Return [x, y] of the center of cell containing provided text 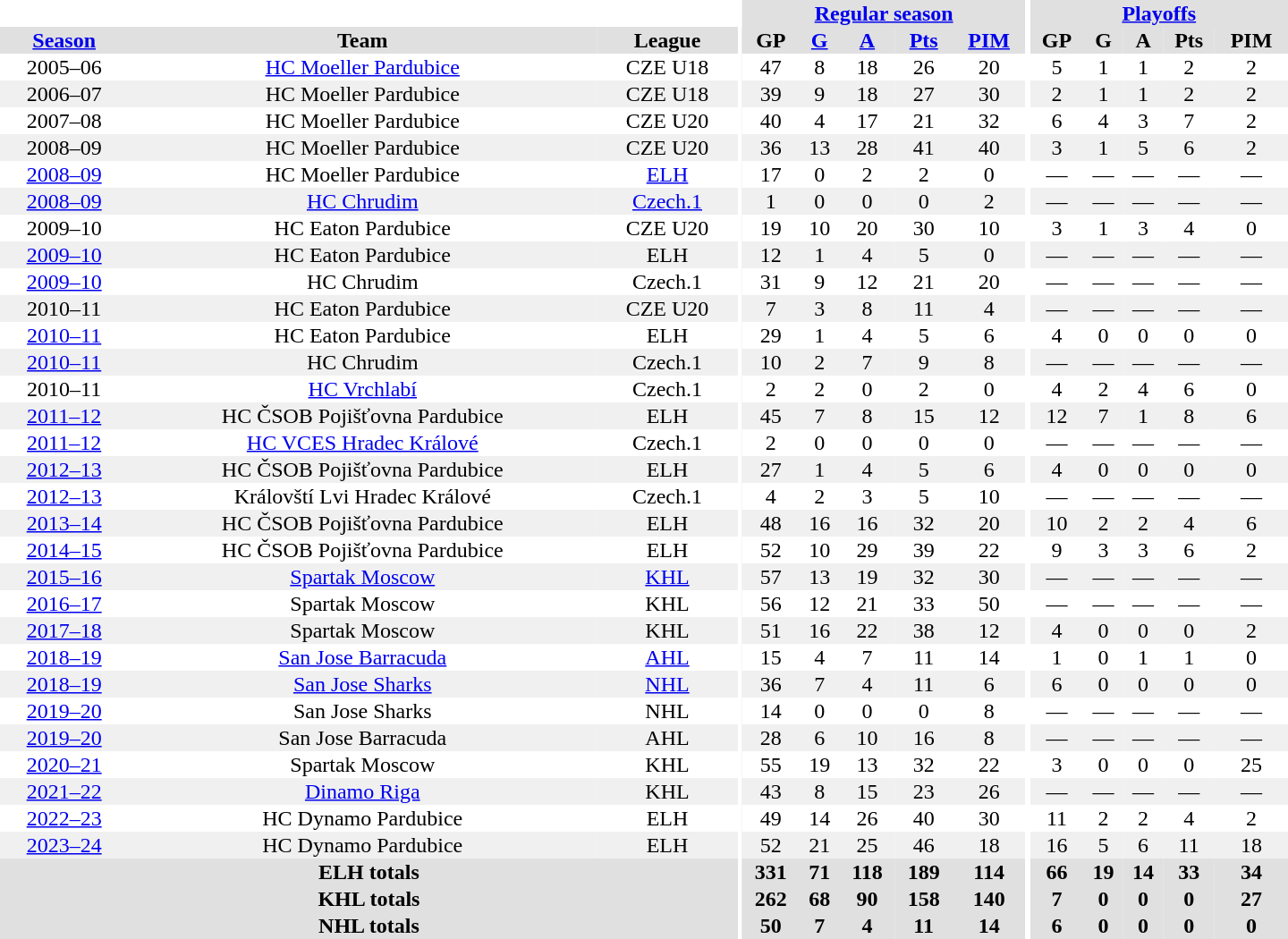
Season [64, 40]
158 [924, 899]
43 [771, 791]
2020–21 [64, 765]
66 [1057, 872]
Team [362, 40]
90 [867, 899]
Regular season [884, 13]
34 [1251, 872]
2013–14 [64, 523]
2005–06 [64, 67]
57 [771, 577]
2017–18 [64, 630]
331 [771, 872]
HC Vrchlabí [362, 389]
HC VCES Hradec Králové [362, 443]
2022–23 [64, 818]
49 [771, 818]
46 [924, 845]
2016–17 [64, 604]
189 [924, 872]
38 [924, 630]
41 [924, 148]
45 [771, 416]
Playoffs [1159, 13]
Královští Lvi Hradec Králové [362, 496]
114 [989, 872]
2023–24 [64, 845]
47 [771, 67]
KHL totals [369, 899]
Dinamo Riga [362, 791]
NHL totals [369, 926]
31 [771, 282]
2021–22 [64, 791]
League [667, 40]
2015–16 [64, 577]
23 [924, 791]
140 [989, 899]
2006–07 [64, 94]
51 [771, 630]
2014–15 [64, 550]
55 [771, 765]
48 [771, 523]
56 [771, 604]
262 [771, 899]
2007–08 [64, 121]
118 [867, 872]
68 [819, 899]
71 [819, 872]
ELH totals [369, 872]
